Determine the [X, Y] coordinate at the center of the cell enclosing the given text.  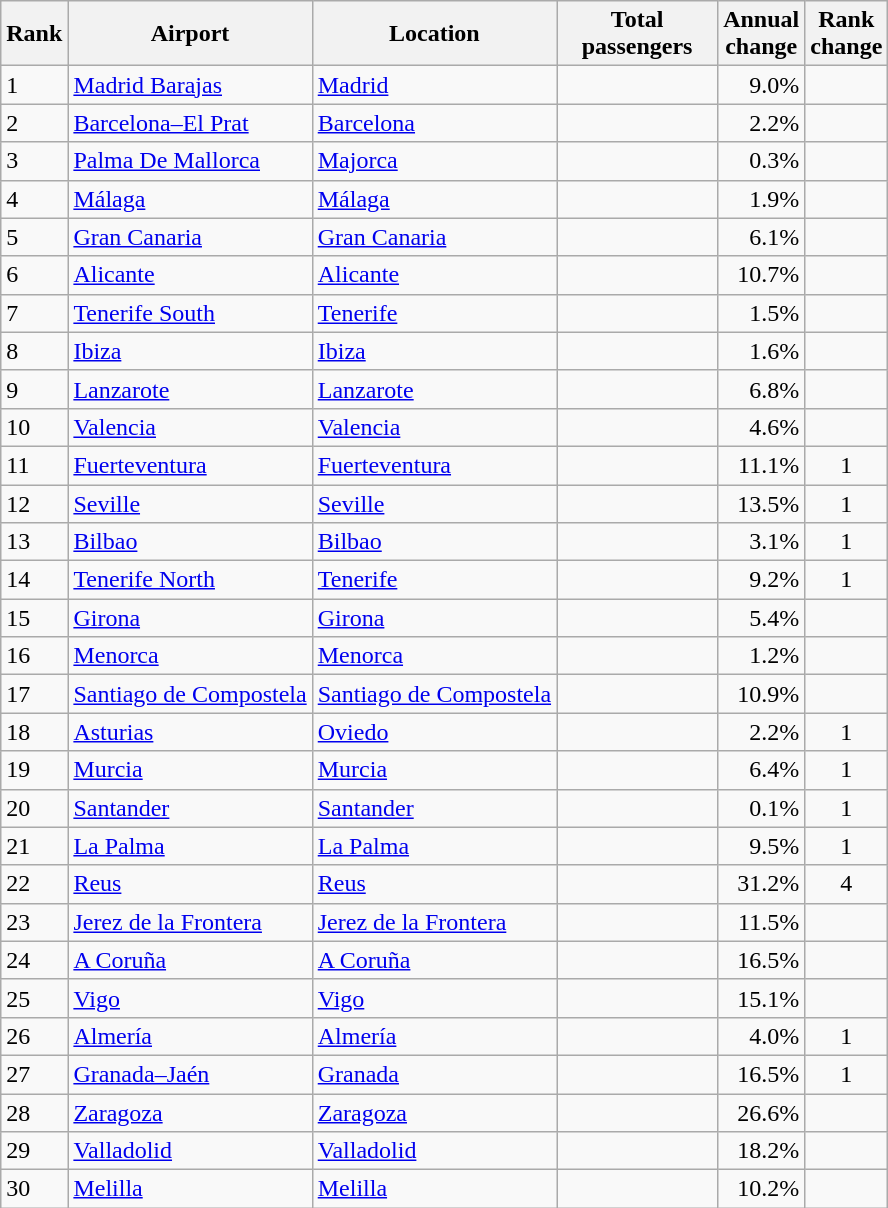
23 [34, 922]
28 [34, 1113]
Asturias [190, 732]
11.1% [762, 465]
24 [34, 960]
1.5% [762, 313]
1.6% [762, 351]
15.1% [762, 998]
13.5% [762, 503]
Tenerife South [190, 313]
Totalpassengers [638, 34]
31.2% [762, 884]
6.8% [762, 389]
3 [34, 161]
15 [34, 618]
1.9% [762, 199]
Tenerife North [190, 580]
26 [34, 1036]
Majorca [434, 161]
30 [34, 1189]
4.6% [762, 427]
Granada [434, 1074]
10.7% [762, 275]
27 [34, 1074]
Granada–Jaén [190, 1074]
4.0% [762, 1036]
18.2% [762, 1151]
7 [34, 313]
Barcelona [434, 123]
9.0% [762, 85]
Barcelona–El Prat [190, 123]
Annualchange [762, 34]
8 [34, 351]
0.3% [762, 161]
Location [434, 34]
3.1% [762, 542]
18 [34, 732]
6.1% [762, 237]
10.2% [762, 1189]
20 [34, 808]
19 [34, 770]
Airport [190, 34]
Rankchange [846, 34]
21 [34, 846]
17 [34, 694]
10.9% [762, 694]
Madrid Barajas [190, 85]
Oviedo [434, 732]
1.2% [762, 656]
12 [34, 503]
14 [34, 580]
16 [34, 656]
29 [34, 1151]
22 [34, 884]
0.1% [762, 808]
5.4% [762, 618]
11 [34, 465]
6 [34, 275]
9 [34, 389]
11.5% [762, 922]
5 [34, 237]
Palma De Mallorca [190, 161]
13 [34, 542]
9.2% [762, 580]
Rank [34, 34]
Madrid [434, 85]
26.6% [762, 1113]
10 [34, 427]
9.5% [762, 846]
2 [34, 123]
25 [34, 998]
6.4% [762, 770]
